Scan for the cell matching the given text and deliver its [X, Y] coordinate at center. 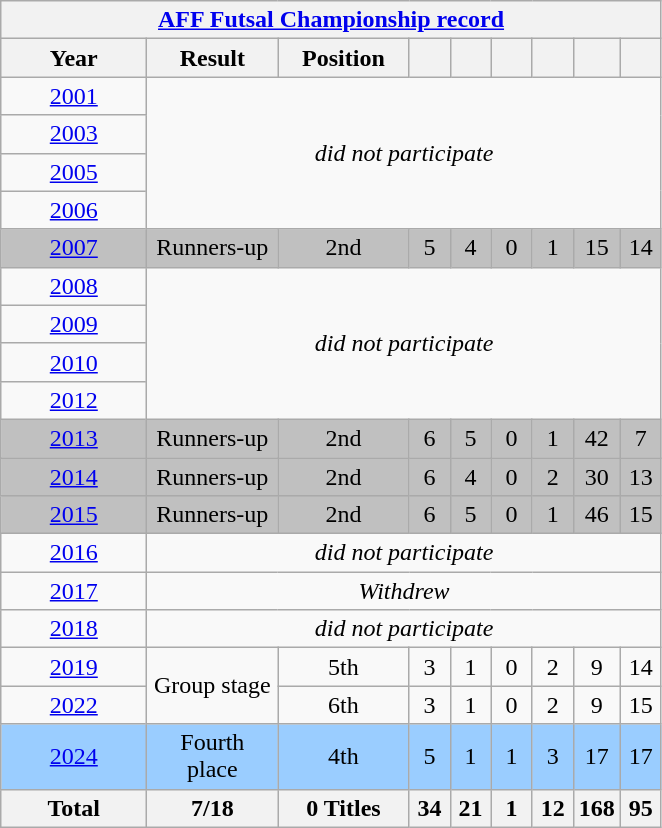
2007 [74, 248]
46 [596, 515]
AFF Futsal Championship record [332, 20]
2018 [74, 629]
2016 [74, 553]
Year [74, 58]
6th [344, 705]
Position [344, 58]
2017 [74, 591]
7/18 [212, 808]
2015 [74, 515]
2014 [74, 477]
2006 [74, 210]
2019 [74, 667]
42 [596, 438]
Group stage [212, 686]
Result [212, 58]
2022 [74, 705]
2009 [74, 324]
13 [640, 477]
7 [640, 438]
2001 [74, 96]
4th [344, 756]
30 [596, 477]
95 [640, 808]
5th [344, 667]
2003 [74, 134]
21 [470, 808]
2005 [74, 172]
2012 [74, 400]
2010 [74, 362]
34 [430, 808]
Fourth place [212, 756]
2013 [74, 438]
2008 [74, 286]
0 Titles [344, 808]
Total [74, 808]
Withdrew [404, 591]
12 [552, 808]
2024 [74, 756]
168 [596, 808]
